Provide the [x, y] coordinate of the cell's center where the given text is located.  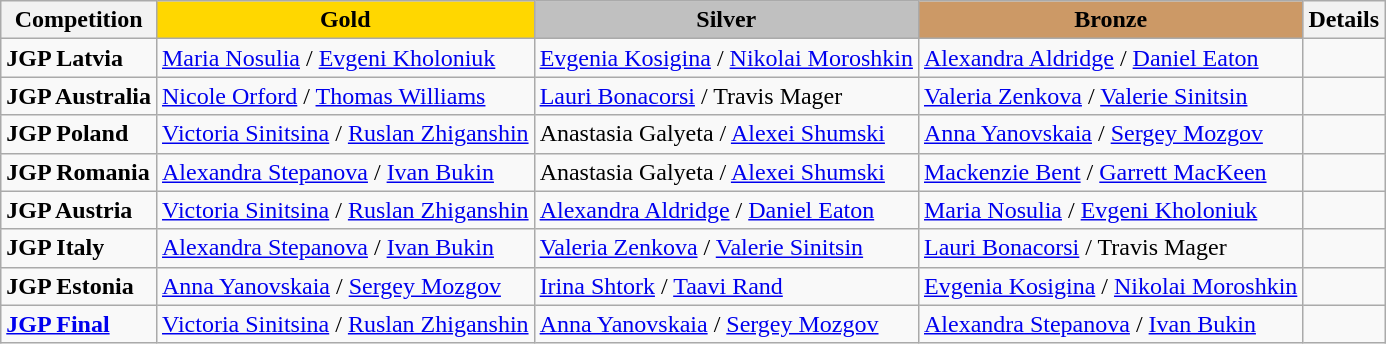
JGP Italy [79, 248]
Gold [345, 20]
Details [1344, 20]
Mackenzie Bent / Garrett MacKeen [1110, 172]
JGP Romania [79, 172]
Bronze [1110, 20]
JGP Estonia [79, 286]
JGP Austria [79, 210]
Irina Shtork / Taavi Rand [726, 286]
Silver [726, 20]
JGP Poland [79, 134]
JGP Final [79, 324]
JGP Australia [79, 96]
JGP Latvia [79, 58]
Nicole Orford / Thomas Williams [345, 96]
Competition [79, 20]
